Capture the cell that displays the provided text and extract its [X, Y] central coordinate. 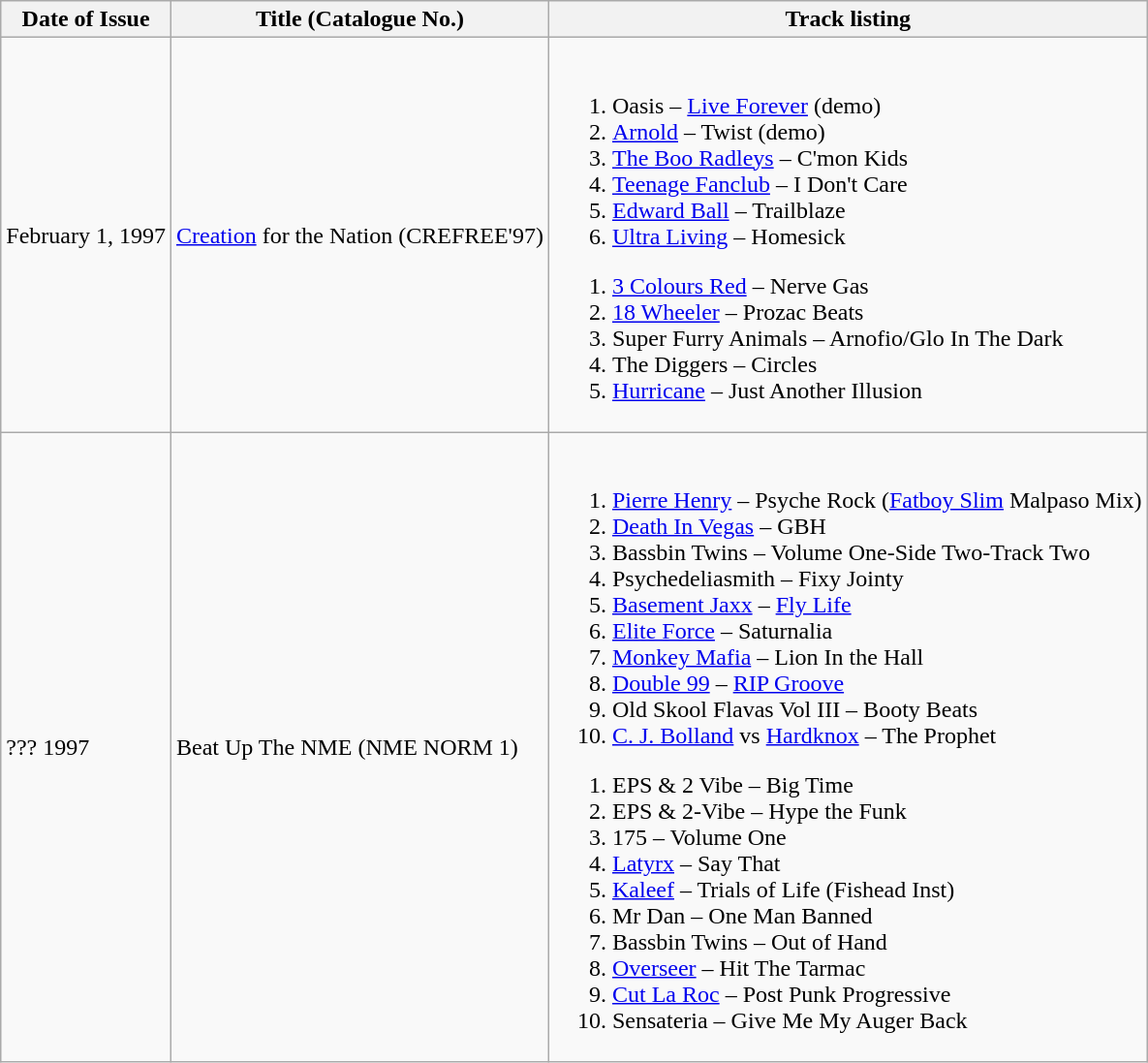
Beat Up The NME (NME NORM 1) [359, 747]
February 1, 1997 [86, 234]
Title (Catalogue No.) [359, 19]
??? 1997 [86, 747]
Date of Issue [86, 19]
Track listing [848, 19]
Creation for the Nation (CREFREE'97) [359, 234]
